Search for the cell housing the specified text and yield its (X, Y) center coordinate. 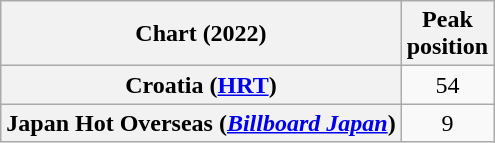
Peakposition (447, 34)
Chart (2022) (201, 34)
Croatia (HRT) (201, 85)
9 (447, 123)
54 (447, 85)
Japan Hot Overseas (Billboard Japan) (201, 123)
